Provide the (X, Y) coordinate of the cell's center where the given text is located.  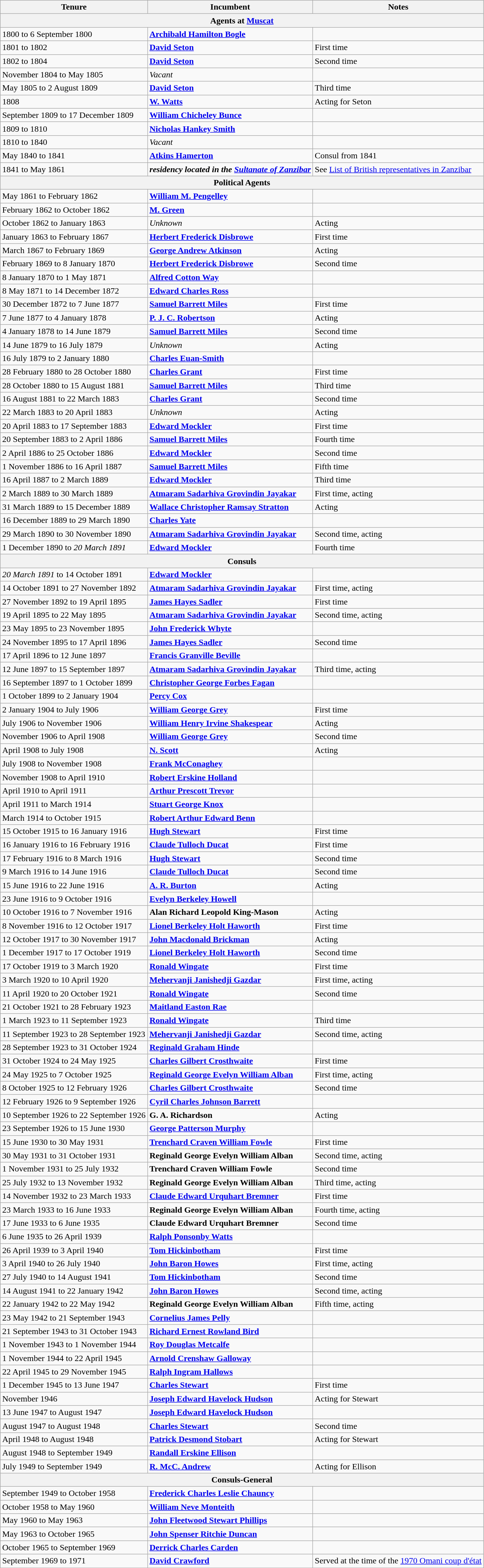
17 April 1896 to 12 June 1897 (74, 656)
July 1906 to November 1906 (74, 723)
1 October 1899 to 2 January 1904 (74, 696)
April 1910 to April 1911 (74, 791)
Patrick Desmond Stobart (230, 1439)
7 June 1877 to 4 January 1878 (74, 318)
April 1948 to August 1948 (74, 1439)
Reginald Graham Hinde (230, 1048)
November 1908 to April 1910 (74, 777)
3 April 1940 to 26 July 1940 (74, 1264)
May 1861 to February 1862 (74, 196)
Derrick Charles Carden (230, 1547)
Roy Douglas Metcalfe (230, 1345)
1 November 1944 to 22 April 1945 (74, 1358)
22 April 1945 to 29 November 1945 (74, 1372)
George Andrew Atkinson (230, 250)
1810 to 1840 (74, 142)
31 March 1889 to 15 December 1889 (74, 507)
Ralph Ingram Hallows (230, 1372)
G. A. Richardson (230, 1115)
R. McC. Andrew (230, 1466)
October 1958 to May 1960 (74, 1507)
William Neve Monteith (230, 1507)
23 June 1916 to 9 October 1916 (74, 899)
N. Scott (230, 750)
12 February 1926 to 9 September 1926 (74, 1102)
Acting for Ellison (398, 1466)
March 1867 to February 1869 (74, 250)
12 October 1917 to 30 November 1917 (74, 939)
13 June 1947 to August 1947 (74, 1412)
Edward Charles Ross (230, 291)
1808 (74, 102)
31 October 1924 to 24 May 1925 (74, 1061)
Arnold Crenshaw Galloway (230, 1358)
Frank McConaghey (230, 764)
19 April 1895 to 22 May 1895 (74, 615)
Nicholas Hankey Smith (230, 129)
23 March 1933 to 16 June 1933 (74, 1209)
Cyril Charles Johnson Barrett (230, 1102)
22 January 1942 to 22 May 1942 (74, 1304)
Percy Cox (230, 696)
1800 to 6 September 1800 (74, 34)
Arthur Prescott Trevor (230, 791)
William Chicheley Bunce (230, 115)
Richard Ernest Rowland Bird (230, 1331)
14 August 1941 to 22 January 1942 (74, 1291)
Fifth time, acting (398, 1304)
1 November 1886 to 16 April 1887 (74, 466)
Robert Arthur Edward Benn (230, 818)
15 June 1930 to 30 May 1931 (74, 1142)
Consuls-General (242, 1480)
Stuart George Knox (230, 804)
David Crawford (230, 1561)
30 May 1931 to 31 October 1931 (74, 1155)
May 1960 to May 1963 (74, 1520)
A. R. Burton (230, 885)
28 September 1923 to 31 October 1924 (74, 1048)
W. Watts (230, 102)
November 1946 (74, 1399)
Notes (398, 7)
23 May 1895 to 23 November 1895 (74, 629)
Atkins Hamerton (230, 155)
September 1949 to October 1958 (74, 1493)
1801 to 1802 (74, 48)
Evelyn Berkeley Howell (230, 899)
November 1906 to April 1908 (74, 737)
17 October 1919 to 3 March 1920 (74, 966)
March 1914 to October 1915 (74, 818)
2 March 1889 to 30 March 1889 (74, 493)
28 October 1880 to 15 August 1881 (74, 385)
1 March 1923 to 11 September 1923 (74, 1020)
Frederick Charles Leslie Chauncy (230, 1493)
23 September 1926 to 15 June 1930 (74, 1129)
14 October 1891 to 27 November 1892 (74, 588)
November 1804 to May 1805 (74, 75)
16 January 1916 to 16 February 1916 (74, 845)
Political Agents (242, 183)
Alan Richard Leopold King-Mason (230, 912)
26 April 1939 to 3 April 1940 (74, 1250)
14 November 1932 to 23 March 1933 (74, 1196)
April 1908 to July 1908 (74, 750)
January 1863 to February 1867 (74, 237)
1 December 1945 to 13 June 1947 (74, 1385)
10 October 1916 to 7 November 1916 (74, 912)
February 1862 to October 1862 (74, 210)
14 June 1879 to 16 July 1879 (74, 345)
1 November 1931 to 25 July 1932 (74, 1169)
Served at the time of the 1970 Omani coup d'état (398, 1561)
John Fleetwood Stewart Phillips (230, 1520)
Randall Erskine Ellison (230, 1453)
Wallace Christopher Ramsay Stratton (230, 507)
Maitland Easton Rae (230, 1007)
John Frederick Whyte (230, 629)
1841 to May 1861 (74, 169)
29 March 1890 to 30 November 1890 (74, 534)
residency located in the Sultanate of Zanzibar (230, 169)
21 October 1921 to 28 February 1923 (74, 1007)
15 October 1915 to 16 January 1916 (74, 831)
1802 to 1804 (74, 61)
Acting for Seton (398, 102)
Agents at Muscat (242, 21)
Alfred Cotton Way (230, 277)
8 November 1916 to 12 October 1917 (74, 926)
28 February 1880 to 28 October 1880 (74, 372)
July 1949 to September 1949 (74, 1466)
11 September 1923 to 28 September 1923 (74, 1034)
October 1965 to September 1969 (74, 1547)
1809 to 1810 (74, 129)
Consuls (242, 561)
Robert Erskine Holland (230, 777)
William M. Pengelley (230, 196)
24 May 1925 to 7 October 1925 (74, 1075)
10 September 1926 to 22 September 1926 (74, 1115)
Charles Yate (230, 520)
22 March 1883 to 20 April 1883 (74, 413)
20 April 1883 to 17 September 1883 (74, 426)
20 March 1891 to 14 October 1891 (74, 574)
1 December 1917 to 17 October 1919 (74, 953)
September 1969 to 1971 (74, 1561)
24 November 1895 to 17 April 1896 (74, 642)
Ralph Ponsonby Watts (230, 1236)
12 June 1897 to 15 September 1897 (74, 669)
John Spenser Ritchie Duncan (230, 1534)
16 August 1881 to 22 March 1883 (74, 399)
30 December 1872 to 7 June 1877 (74, 304)
21 September 1943 to 31 October 1943 (74, 1331)
Incumbent (230, 7)
See List of British representatives in Zanzibar (398, 169)
27 November 1892 to 19 April 1895 (74, 602)
16 April 1887 to 2 March 1889 (74, 480)
Cornelius James Pelly (230, 1318)
William Henry Irvine Shakespear (230, 723)
16 September 1897 to 1 October 1899 (74, 683)
P. J. C. Robertson (230, 318)
25 July 1932 to 13 November 1932 (74, 1182)
Francis Granville Beville (230, 656)
February 1869 to 8 January 1870 (74, 264)
23 May 1942 to 21 September 1943 (74, 1318)
4 January 1878 to 14 June 1879 (74, 331)
John Macdonald Brickman (230, 939)
Tenure (74, 7)
Fifth time (398, 466)
8 October 1925 to 12 February 1926 (74, 1088)
11 April 1920 to 20 October 1921 (74, 993)
September 1809 to 17 December 1809 (74, 115)
Christopher George Forbes Fagan (230, 683)
2 January 1904 to July 1906 (74, 710)
9 March 1916 to 14 June 1916 (74, 872)
May 1805 to 2 August 1809 (74, 88)
1 November 1943 to 1 November 1944 (74, 1345)
8 May 1871 to 14 December 1872 (74, 291)
May 1840 to 1841 (74, 155)
May 1963 to October 1965 (74, 1534)
October 1862 to January 1863 (74, 223)
20 September 1883 to 2 April 1886 (74, 439)
Consul from 1841 (398, 155)
27 July 1940 to 14 August 1941 (74, 1277)
16 July 1879 to 2 January 1880 (74, 358)
August 1948 to September 1949 (74, 1453)
16 December 1889 to 29 March 1890 (74, 520)
Charles Euan-Smith (230, 358)
Archibald Hamilton Bogle (230, 34)
15 June 1916 to 22 June 1916 (74, 885)
17 June 1933 to 6 June 1935 (74, 1223)
3 March 1920 to 10 April 1920 (74, 980)
1 December 1890 to 20 March 1891 (74, 547)
Fourth time, acting (398, 1209)
George Patterson Murphy (230, 1129)
M. Green (230, 210)
8 January 1870 to 1 May 1871 (74, 277)
17 February 1916 to 8 March 1916 (74, 858)
6 June 1935 to 26 April 1939 (74, 1236)
April 1911 to March 1914 (74, 804)
2 April 1886 to 25 October 1886 (74, 453)
July 1908 to November 1908 (74, 764)
August 1947 to August 1948 (74, 1426)
